Detect which cell encompasses the target text, then output its (X, Y) center coordinate. 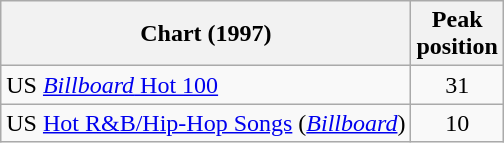
Peakposition (457, 34)
31 (457, 85)
US Billboard Hot 100 (206, 85)
Chart (1997) (206, 34)
US Hot R&B/Hip-Hop Songs (Billboard) (206, 123)
10 (457, 123)
